Extract the (x, y) coordinate from the center of the cell holding the provided text.  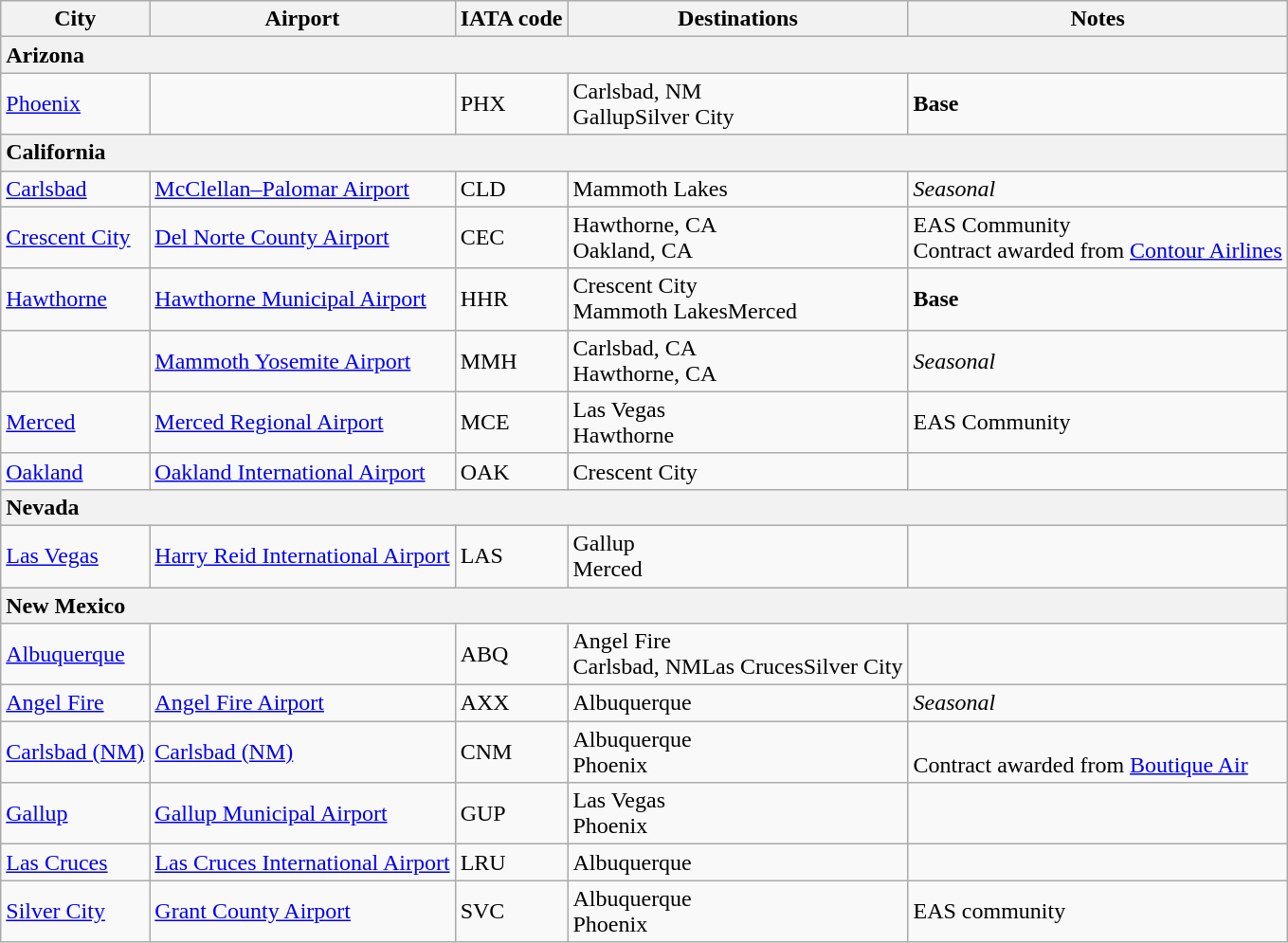
Del Norte County Airport (302, 237)
MMH (512, 360)
Merced Regional Airport (302, 423)
Carlsbad, NMGallupSilver City (737, 104)
Oakland International Airport (302, 471)
GUP (512, 813)
CNM (512, 753)
City (76, 19)
Las Vegas (76, 555)
Oakland (76, 471)
Notes (1098, 19)
PHX (512, 104)
Gallup (76, 813)
Airport (302, 19)
Phoenix (76, 104)
Las Cruces (76, 862)
HHR (512, 299)
IATA code (512, 19)
New Mexico (644, 606)
Las VegasPhoenix (737, 813)
CLD (512, 189)
Nevada (644, 507)
EAS community (1098, 912)
Angel Fire Airport (302, 703)
Hawthorne (76, 299)
AXX (512, 703)
EAS Community (1098, 423)
Hawthorne, CAOakland, CA (737, 237)
ABQ (512, 654)
Las Cruces International Airport (302, 862)
Gallup Municipal Airport (302, 813)
Crescent CityMammoth LakesMerced (737, 299)
LRU (512, 862)
OAK (512, 471)
Carlsbad (76, 189)
Silver City (76, 912)
CEC (512, 237)
Grant County Airport (302, 912)
Angel Fire (76, 703)
Hawthorne Municipal Airport (302, 299)
Carlsbad, CAHawthorne, CA (737, 360)
California (644, 153)
Contract awarded from Boutique Air (1098, 753)
Arizona (644, 55)
LAS (512, 555)
MCE (512, 423)
McClellan–Palomar Airport (302, 189)
Angel FireCarlsbad, NMLas CrucesSilver City (737, 654)
SVC (512, 912)
EAS CommunityContract awarded from Contour Airlines (1098, 237)
Mammoth Yosemite Airport (302, 360)
Destinations (737, 19)
Harry Reid International Airport (302, 555)
Merced (76, 423)
GallupMerced (737, 555)
Mammoth Lakes (737, 189)
Las VegasHawthorne (737, 423)
